Determine the (x, y) coordinate at the center of the cell enclosing the given text.  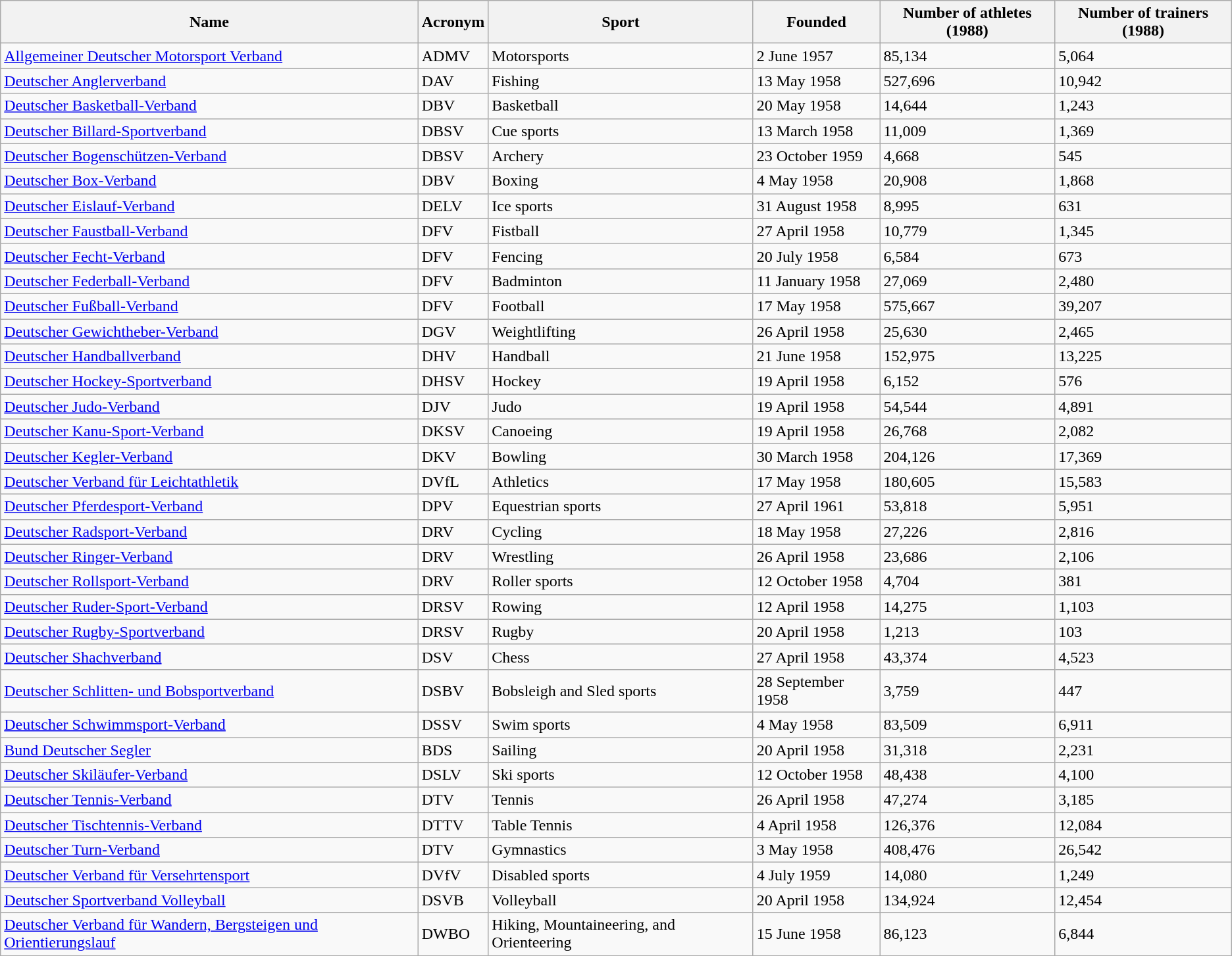
Name (209, 22)
DSSV (453, 724)
Deutscher Schwimmsport-Verband (209, 724)
Deutscher Ringer-Verband (209, 557)
3,759 (967, 691)
408,476 (967, 850)
Deutscher Rugby-Sportverband (209, 632)
1,249 (1143, 875)
Hockey (621, 382)
Allgemeiner Deutscher Motorsport Verband (209, 56)
13,225 (1143, 357)
Hiking, Mountaineering, and Orienteering (621, 934)
Boxing (621, 181)
1,345 (1143, 231)
1,369 (1143, 131)
Canoeing (621, 432)
152,975 (967, 357)
54,544 (967, 407)
Deutscher Federball-Verband (209, 281)
Badminton (621, 281)
Deutscher Pferdesport-Verband (209, 507)
180,605 (967, 482)
Deutscher Kegler-Verband (209, 457)
23,686 (967, 557)
126,376 (967, 825)
DHSV (453, 382)
Number of athletes (1988) (967, 22)
27 April 1961 (816, 507)
1,868 (1143, 181)
DKSV (453, 432)
2,480 (1143, 281)
2,106 (1143, 557)
Judo (621, 407)
DWBO (453, 934)
14,080 (967, 875)
Deutscher Tischtennis-Verband (209, 825)
1,243 (1143, 106)
Deutscher Hockey-Sportverband (209, 382)
381 (1143, 582)
Equestrian sports (621, 507)
8,995 (967, 206)
6,911 (1143, 724)
12,084 (1143, 825)
Deutscher Box-Verband (209, 181)
Deutscher Schlitten- und Bobsportverband (209, 691)
5,951 (1143, 507)
17,369 (1143, 457)
20,908 (967, 181)
576 (1143, 382)
4 April 1958 (816, 825)
11 January 1958 (816, 281)
26,542 (1143, 850)
Deutscher Basketball-Verband (209, 106)
631 (1143, 206)
Fencing (621, 256)
3 May 1958 (816, 850)
Deutscher Kanu-Sport-Verband (209, 432)
Rowing (621, 607)
12 April 1958 (816, 607)
2 June 1957 (816, 56)
2,465 (1143, 331)
4,704 (967, 582)
Sailing (621, 749)
43,374 (967, 657)
Disabled sports (621, 875)
Deutscher Tennis-Verband (209, 800)
5,064 (1143, 56)
39,207 (1143, 306)
204,126 (967, 457)
27,069 (967, 281)
545 (1143, 156)
2,816 (1143, 532)
20 May 1958 (816, 106)
26,768 (967, 432)
Deutscher Handballverband (209, 357)
4,523 (1143, 657)
DSV (453, 657)
Deutscher Verband für Leichtathletik (209, 482)
Wrestling (621, 557)
DTTV (453, 825)
4,668 (967, 156)
Deutscher Gewichtheber-Verband (209, 331)
14,644 (967, 106)
DKV (453, 457)
27,226 (967, 532)
Deutscher Fecht-Verband (209, 256)
Rugby (621, 632)
6,584 (967, 256)
15,583 (1143, 482)
Deutscher Verband für Wandern, Bergsteigen und Orientierungslauf (209, 934)
DSLV (453, 775)
673 (1143, 256)
Deutscher Skiläufer-Verband (209, 775)
Archery (621, 156)
48,438 (967, 775)
23 October 1959 (816, 156)
Deutscher Ruder-Sport-Verband (209, 607)
Swim sports (621, 724)
DVfL (453, 482)
Founded (816, 22)
13 May 1958 (816, 81)
DJV (453, 407)
ADMV (453, 56)
4,891 (1143, 407)
31 August 1958 (816, 206)
18 May 1958 (816, 532)
527,696 (967, 81)
BDS (453, 749)
Handball (621, 357)
Deutscher Faustball-Verband (209, 231)
11,009 (967, 131)
DELV (453, 206)
Ski sports (621, 775)
Volleyball (621, 900)
447 (1143, 691)
47,274 (967, 800)
DGV (453, 331)
21 June 1958 (816, 357)
Deutscher Verband für Versehrtensport (209, 875)
134,924 (967, 900)
Sport (621, 22)
Number of trainers (1988) (1143, 22)
Weightlifting (621, 331)
86,123 (967, 934)
10,779 (967, 231)
53,818 (967, 507)
1,103 (1143, 607)
1,213 (967, 632)
Fishing (621, 81)
Ice sports (621, 206)
Roller sports (621, 582)
85,134 (967, 56)
Bobsleigh and Sled sports (621, 691)
6,844 (1143, 934)
Deutscher Rollsport-Verband (209, 582)
4,100 (1143, 775)
DSVB (453, 900)
31,318 (967, 749)
Basketball (621, 106)
20 July 1958 (816, 256)
DSBV (453, 691)
DHV (453, 357)
DAV (453, 81)
Football (621, 306)
Deutscher Judo-Verband (209, 407)
DPV (453, 507)
2,231 (1143, 749)
Athletics (621, 482)
103 (1143, 632)
14,275 (967, 607)
Cue sports (621, 131)
Gymnastics (621, 850)
Tennis (621, 800)
575,667 (967, 306)
Bund Deutscher Segler (209, 749)
3,185 (1143, 800)
13 March 1958 (816, 131)
12,454 (1143, 900)
15 June 1958 (816, 934)
Deutscher Sportverband Volleyball (209, 900)
25,630 (967, 331)
Deutscher Fußball-Verband (209, 306)
Deutscher Turn-Verband (209, 850)
Deutscher Billard-Sportverband (209, 131)
Chess (621, 657)
Bowling (621, 457)
DVfV (453, 875)
Acronym (453, 22)
Deutscher Radsport-Verband (209, 532)
28 September 1958 (816, 691)
Deutscher Eislauf-Verband (209, 206)
Deutscher Anglerverband (209, 81)
83,509 (967, 724)
Fistball (621, 231)
30 March 1958 (816, 457)
10,942 (1143, 81)
Deutscher Shachverband (209, 657)
4 July 1959 (816, 875)
Table Tennis (621, 825)
6,152 (967, 382)
Cycling (621, 532)
Motorsports (621, 56)
2,082 (1143, 432)
Deutscher Bogenschützen-Verband (209, 156)
